Locate the cell with the specified text and output its [x, y] center coordinate. 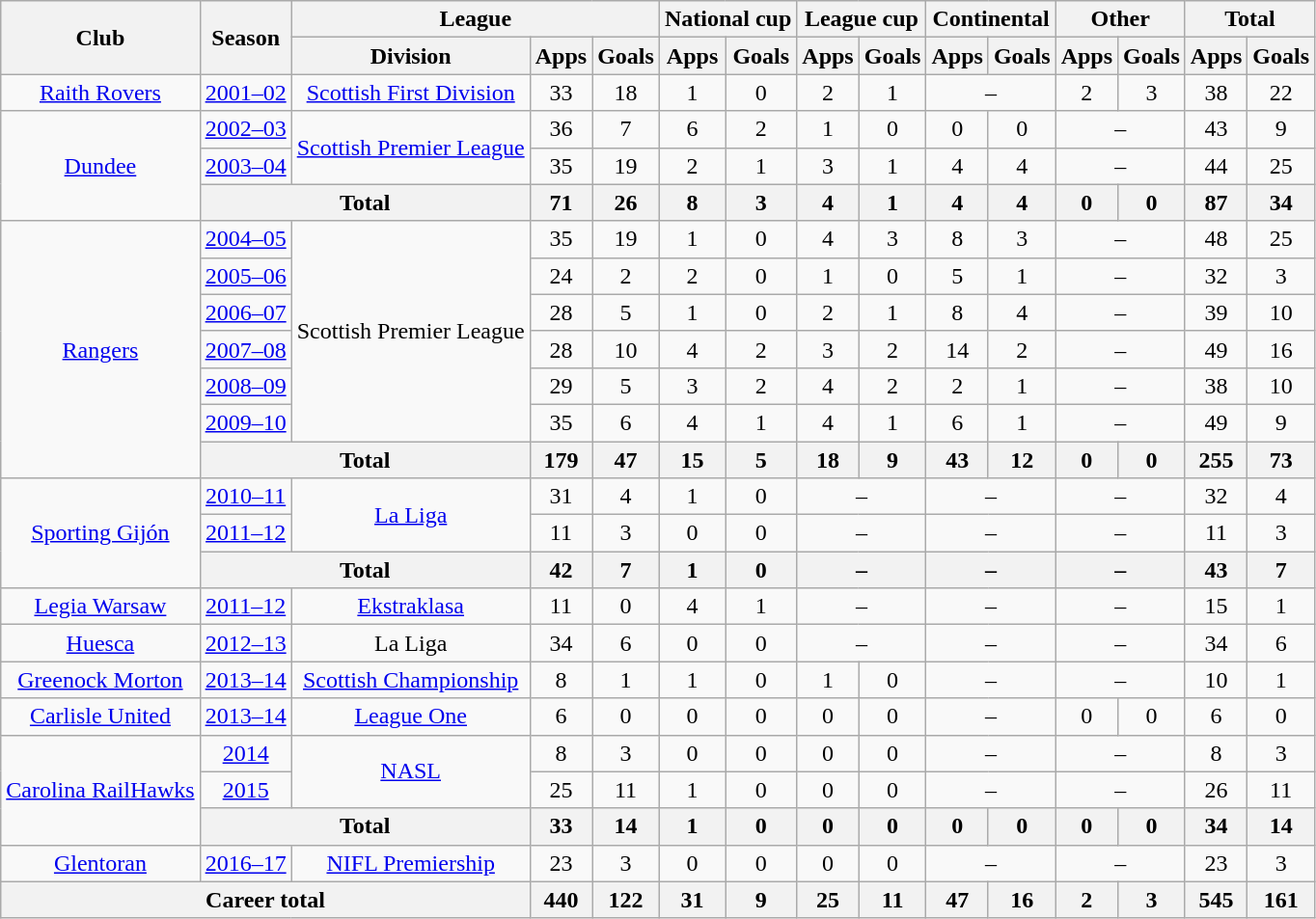
Club [100, 38]
161 [1281, 900]
2006–07 [245, 312]
36 [561, 129]
Carolina RailHawks [100, 790]
League cup [862, 19]
Continental [991, 19]
League One [411, 716]
12 [1022, 460]
Division [411, 56]
29 [561, 386]
Career total [265, 900]
122 [626, 900]
44 [1216, 166]
Carlisle United [100, 716]
440 [561, 900]
Season [245, 38]
2016–17 [245, 863]
22 [1281, 93]
2002–03 [245, 129]
League [475, 19]
73 [1281, 460]
Huesca [100, 643]
255 [1216, 460]
Raith Rovers [100, 93]
Ekstraklasa [411, 607]
71 [561, 203]
Dundee [100, 166]
39 [1216, 312]
Scottish First Division [411, 93]
2012–13 [245, 643]
2014 [245, 753]
Sporting Gijón [100, 533]
2009–10 [245, 422]
NASL [411, 771]
2007–08 [245, 349]
24 [561, 276]
Legia Warsaw [100, 607]
Other [1120, 19]
2005–06 [245, 276]
545 [1216, 900]
Rangers [100, 349]
2004–05 [245, 239]
2015 [245, 790]
2001–02 [245, 93]
2003–04 [245, 166]
2008–09 [245, 386]
48 [1216, 239]
42 [561, 570]
87 [1216, 203]
Glentoran [100, 863]
NIFL Premiership [411, 863]
2010–11 [245, 497]
Scottish Championship [411, 680]
179 [561, 460]
National cup [727, 19]
Greenock Morton [100, 680]
